Identify which cell holds the provided text, then report its [x, y] central coordinate. 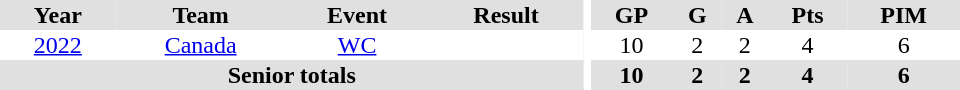
GP [631, 15]
Year [58, 15]
2022 [58, 45]
Result [506, 15]
G [698, 15]
WC [358, 45]
PIM [904, 15]
Pts [808, 15]
Team [201, 15]
Senior totals [292, 75]
A [745, 15]
Event [358, 15]
Canada [201, 45]
